For the text-containing cell, return its midpoint in [X, Y] coordinate format. 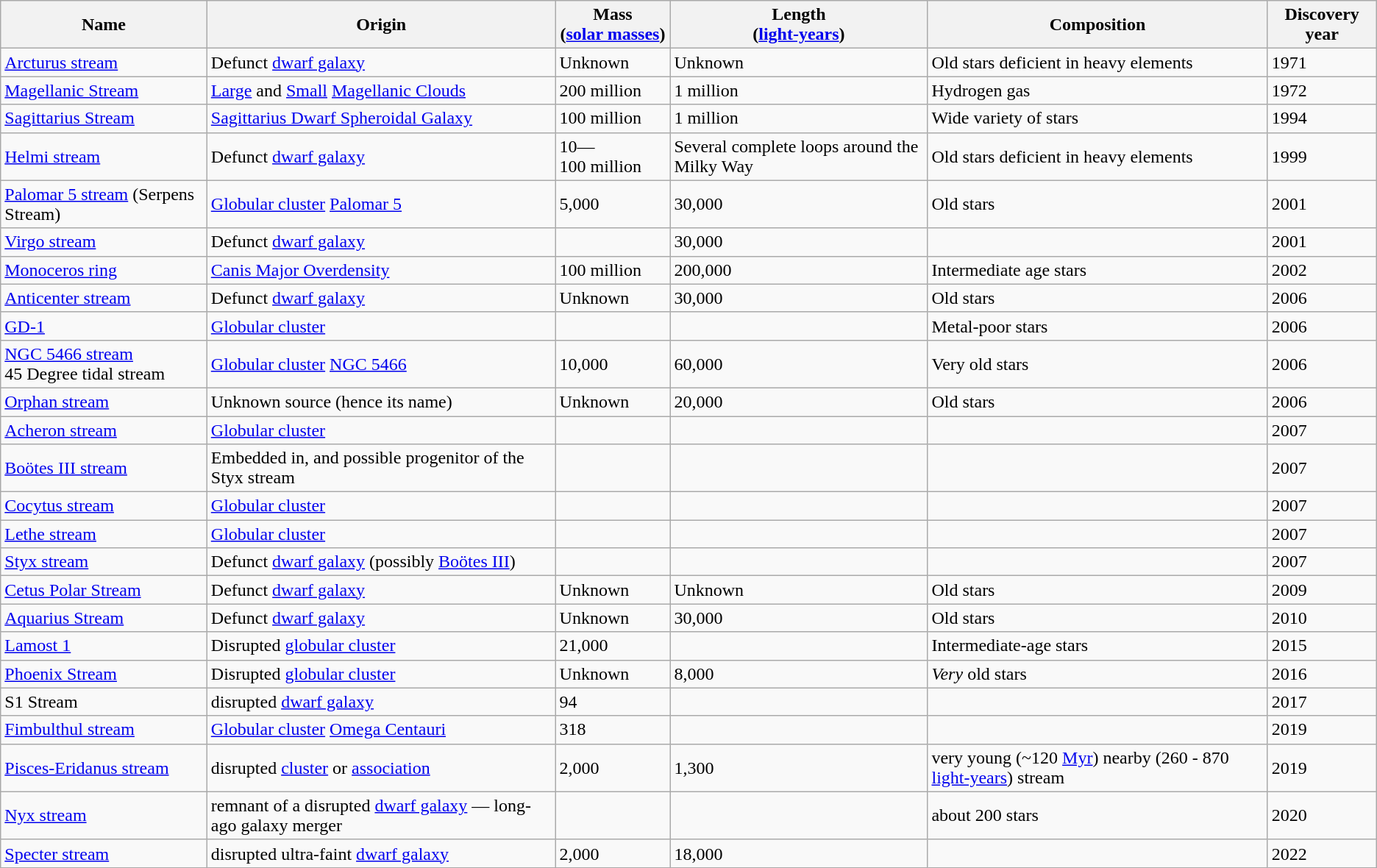
200 million [613, 90]
disrupted dwarf galaxy [381, 702]
Large and Small Magellanic Clouds [381, 90]
8,000 [799, 674]
2010 [1322, 618]
1,300 [799, 768]
Specter stream [104, 853]
Canis Major Overdensity [381, 270]
Lamost 1 [104, 646]
200,000 [799, 270]
Globular cluster Palomar 5 [381, 204]
Globular cluster NGC 5466 [381, 363]
remnant of a disrupted dwarf galaxy — long-ago galaxy merger [381, 815]
Arcturus stream [104, 63]
2016 [1322, 674]
Name [104, 25]
1971 [1322, 63]
Helmi stream [104, 156]
Pisces-Eridanus stream [104, 768]
Globular cluster Omega Centauri [381, 730]
2020 [1322, 815]
Origin [381, 25]
Mass(solar masses) [613, 25]
10—100 million [613, 156]
Aquarius Stream [104, 618]
1994 [1322, 118]
disrupted cluster or association [381, 768]
2022 [1322, 853]
Nyx stream [104, 815]
Styx stream [104, 562]
Intermediate-age stars [1097, 646]
Embedded in, and possible progenitor of the Styx stream [381, 468]
Composition [1097, 25]
Intermediate age stars [1097, 270]
318 [613, 730]
5,000 [613, 204]
10,000 [613, 363]
Monoceros ring [104, 270]
Length(light-years) [799, 25]
1972 [1322, 90]
60,000 [799, 363]
Phoenix Stream [104, 674]
Sagittarius Stream [104, 118]
Palomar 5 stream (Serpens Stream) [104, 204]
Sagittarius Dwarf Spheroidal Galaxy [381, 118]
about 200 stars [1097, 815]
Cocytus stream [104, 506]
Unknown source (hence its name) [381, 402]
2015 [1322, 646]
NGC 5466 stream45 Degree tidal stream [104, 363]
Acheron stream [104, 430]
GD-1 [104, 326]
21,000 [613, 646]
disrupted ultra-faint dwarf galaxy [381, 853]
Defunct dwarf galaxy (possibly Boötes III) [381, 562]
Discovery year [1322, 25]
Cetus Polar Stream [104, 590]
20,000 [799, 402]
2009 [1322, 590]
Virgo stream [104, 242]
Boötes III stream [104, 468]
Fimbulthul stream [104, 730]
Wide variety of stars [1097, 118]
very young (~120 Myr) nearby (260 - 870 light-years) stream [1097, 768]
Several complete loops around the Milky Way [799, 156]
Hydrogen gas [1097, 90]
Lethe stream [104, 534]
94 [613, 702]
Metal-poor stars [1097, 326]
S1 Stream [104, 702]
Anticenter stream [104, 298]
2002 [1322, 270]
2017 [1322, 702]
Magellanic Stream [104, 90]
1999 [1322, 156]
Orphan stream [104, 402]
18,000 [799, 853]
